Find where the given text appears and provide that cell's center as (x, y) coordinate. 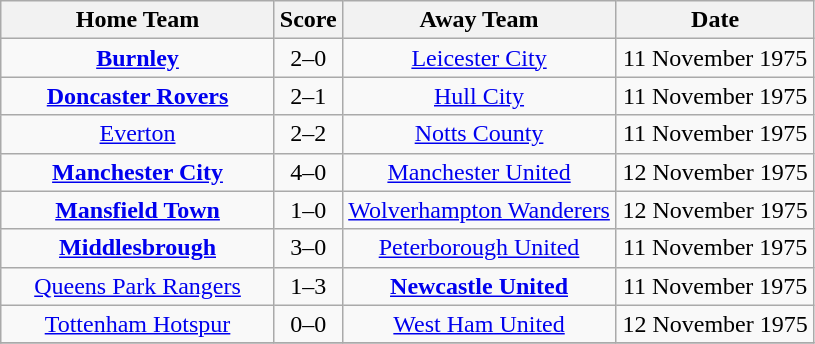
Leicester City (479, 58)
Queens Park Rangers (138, 286)
Away Team (479, 20)
Everton (138, 134)
Mansfield Town (138, 210)
1–3 (308, 286)
Doncaster Rovers (138, 96)
Tottenham Hotspur (138, 324)
Peterborough United (479, 248)
Manchester City (138, 172)
Score (308, 20)
0–0 (308, 324)
3–0 (308, 248)
Middlesbrough (138, 248)
West Ham United (479, 324)
Newcastle United (479, 286)
Hull City (479, 96)
Notts County (479, 134)
1–0 (308, 210)
2–0 (308, 58)
Date (716, 20)
2–1 (308, 96)
Home Team (138, 20)
Manchester United (479, 172)
Wolverhampton Wanderers (479, 210)
Burnley (138, 58)
4–0 (308, 172)
2–2 (308, 134)
